Scan for the cell matching the given text and deliver its (x, y) coordinate at center. 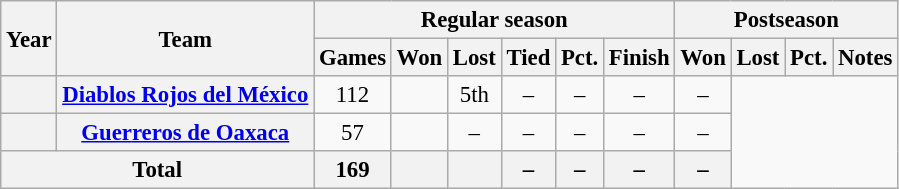
Year (29, 38)
Regular season (494, 20)
Notes (866, 58)
Tied (528, 58)
Total (158, 170)
5th (474, 95)
57 (353, 133)
Postseason (786, 20)
Games (353, 58)
Team (186, 38)
169 (353, 170)
112 (353, 95)
Guerreros de Oaxaca (186, 133)
Finish (640, 58)
Diablos Rojos del México (186, 95)
